Extract the (x, y) coordinate from the center of the cell holding the provided text.  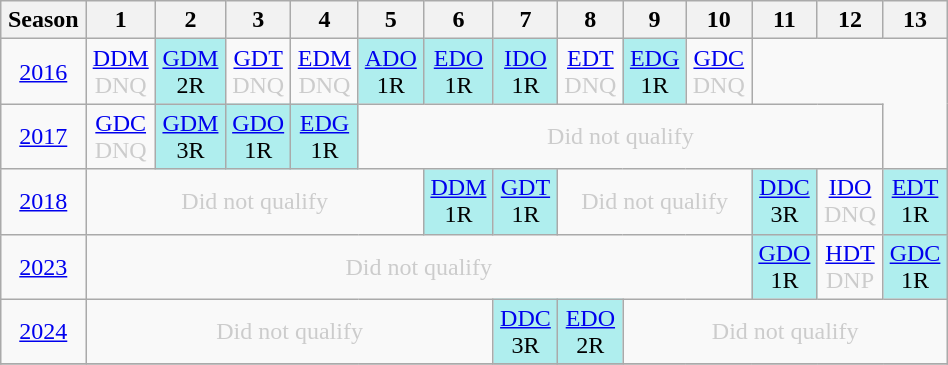
DDM1R (459, 202)
2018 (44, 202)
3 (258, 20)
EDO1R (459, 72)
2016 (44, 72)
7 (525, 20)
GDC1R (915, 266)
10 (719, 20)
EDMDNQ (324, 72)
2 (191, 20)
EDO2R (591, 332)
DDMDNQ (121, 72)
HDTDNP (850, 266)
IDODNQ (850, 202)
IDO1R (525, 72)
ADO1R (391, 72)
2024 (44, 332)
2017 (44, 136)
13 (915, 20)
GDT1R (525, 202)
GDTDNQ (258, 72)
5 (391, 20)
6 (459, 20)
Season (44, 20)
2023 (44, 266)
11 (785, 20)
12 (850, 20)
GDM3R (191, 136)
4 (324, 20)
GDM2R (191, 72)
9 (654, 20)
EDTDNQ (591, 72)
8 (591, 20)
EDT1R (915, 202)
1 (121, 20)
